Search for the cell housing the specified text and yield its [x, y] center coordinate. 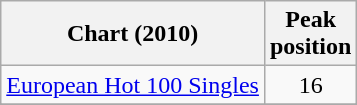
Chart (2010) [133, 34]
16 [310, 85]
Peakposition [310, 34]
European Hot 100 Singles [133, 85]
